From the cell containing the given text, extract its center point as (X, Y) coordinate. 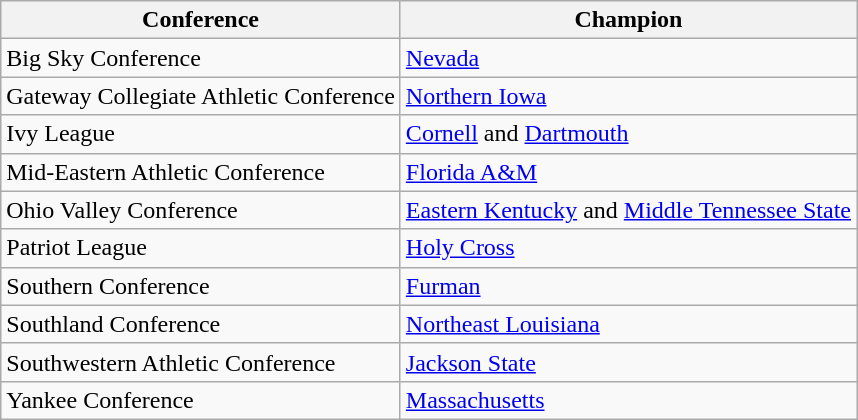
Patriot League (201, 248)
Northeast Louisiana (628, 324)
Holy Cross (628, 248)
Mid-Eastern Athletic Conference (201, 172)
Southwestern Athletic Conference (201, 362)
Ivy League (201, 134)
Champion (628, 20)
Florida A&M (628, 172)
Yankee Conference (201, 400)
Conference (201, 20)
Gateway Collegiate Athletic Conference (201, 96)
Northern Iowa (628, 96)
Big Sky Conference (201, 58)
Southland Conference (201, 324)
Jackson State (628, 362)
Nevada (628, 58)
Eastern Kentucky and Middle Tennessee State (628, 210)
Cornell and Dartmouth (628, 134)
Massachusetts (628, 400)
Furman (628, 286)
Southern Conference (201, 286)
Ohio Valley Conference (201, 210)
